For the text-containing cell, return its midpoint in [X, Y] coordinate format. 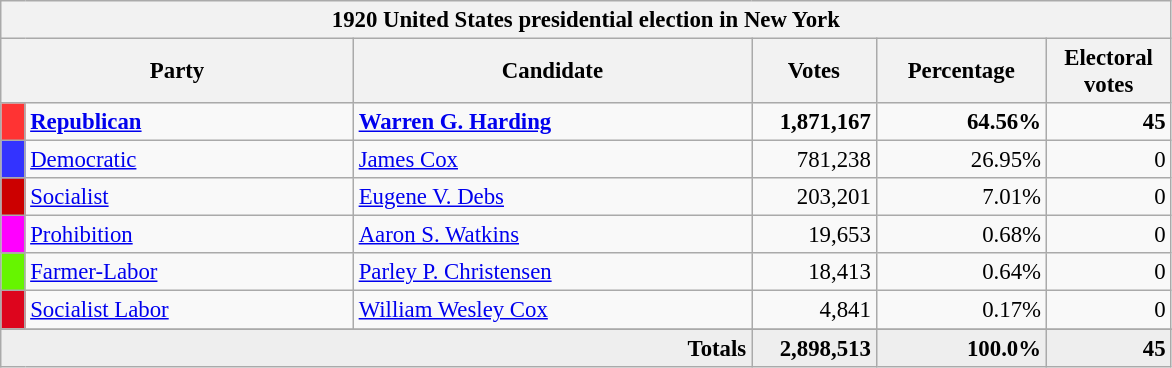
Parley P. Christensen [552, 273]
Totals [376, 348]
Electoral votes [1108, 72]
19,653 [814, 235]
1,871,167 [814, 122]
Socialist Labor [189, 310]
Socialist [189, 197]
Candidate [552, 72]
Prohibition [189, 235]
781,238 [814, 160]
64.56% [961, 122]
Votes [814, 72]
203,201 [814, 197]
Party [178, 72]
1920 United States presidential election in New York [586, 20]
Farmer-Labor [189, 273]
100.0% [961, 348]
James Cox [552, 160]
7.01% [961, 197]
Percentage [961, 72]
2,898,513 [814, 348]
0.68% [961, 235]
0.64% [961, 273]
Warren G. Harding [552, 122]
26.95% [961, 160]
Aaron S. Watkins [552, 235]
0.17% [961, 310]
Eugene V. Debs [552, 197]
Democratic [189, 160]
18,413 [814, 273]
4,841 [814, 310]
William Wesley Cox [552, 310]
Republican [189, 122]
